Search for the cell housing the specified text and yield its (X, Y) center coordinate. 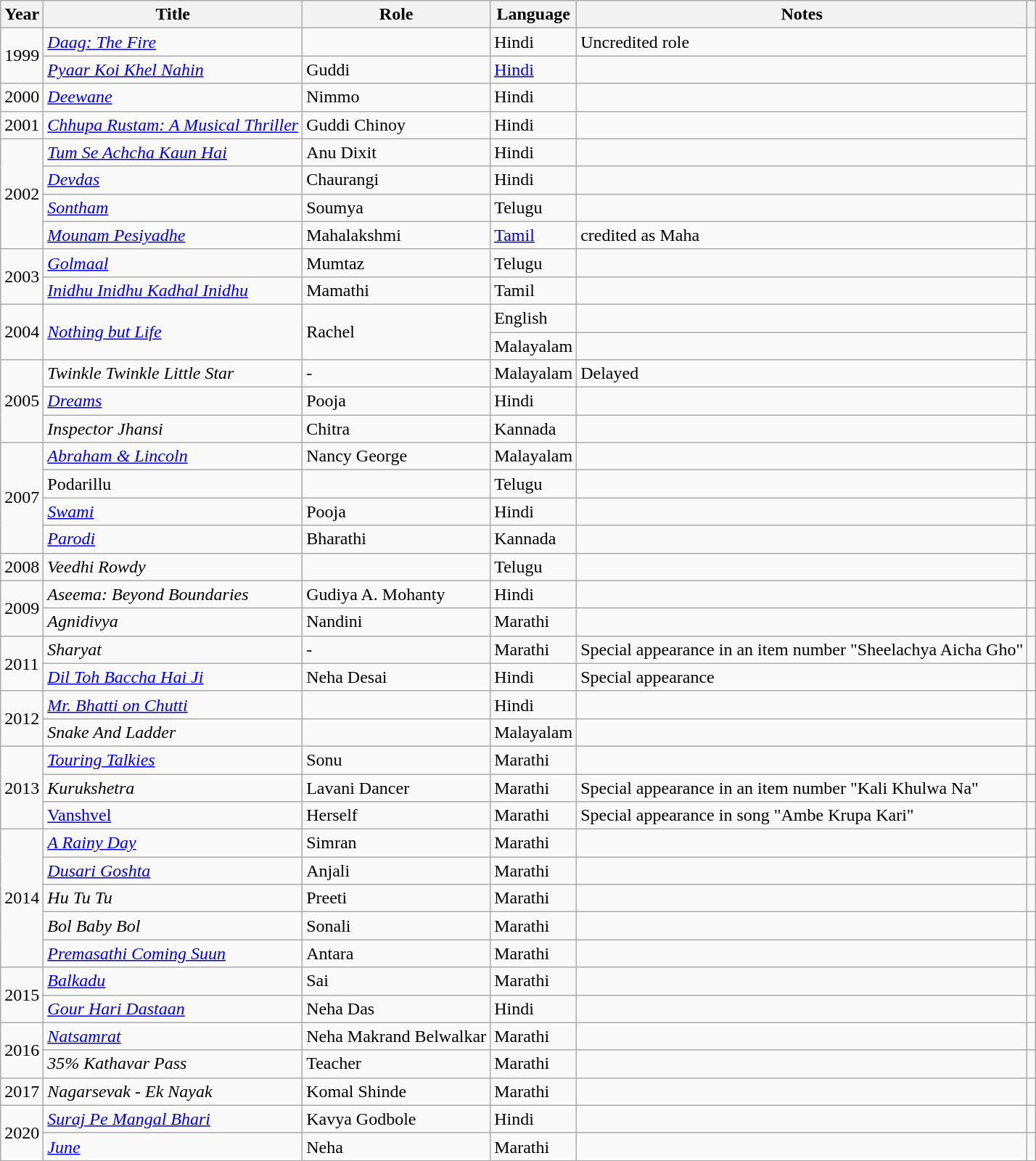
Vanshvel (173, 816)
Chitra (396, 429)
Teacher (396, 1064)
2000 (22, 97)
Tum Se Achcha Kaun Hai (173, 152)
Neha (396, 1146)
Mamathi (396, 290)
Guddi (396, 70)
Balkadu (173, 981)
Uncredited role (802, 42)
Role (396, 15)
Deewane (173, 97)
2009 (22, 608)
Mahalakshmi (396, 235)
Sharyat (173, 649)
Sonali (396, 926)
Suraj Pe Mangal Bhari (173, 1119)
Hu Tu Tu (173, 898)
2012 (22, 718)
Antara (396, 953)
Chhupa Rustam: A Musical Thriller (173, 125)
A Rainy Day (173, 843)
2020 (22, 1133)
credited as Maha (802, 235)
Kurukshetra (173, 787)
Neha Das (396, 1009)
Sai (396, 981)
Kavya Godbole (396, 1119)
Special appearance (802, 677)
Abraham & Lincoln (173, 456)
Delayed (802, 374)
Swami (173, 512)
2001 (22, 125)
Special appearance in an item number "Sheelachya Aicha Gho" (802, 649)
Neha Makrand Belwalkar (396, 1036)
Bharathi (396, 539)
Veedhi Rowdy (173, 567)
Nancy George (396, 456)
Premasathi Coming Suun (173, 953)
Neha Desai (396, 677)
Touring Talkies (173, 760)
2004 (22, 332)
Sonu (396, 760)
2015 (22, 995)
Preeti (396, 898)
Mounam Pesiyadhe (173, 235)
Dil Toh Baccha Hai Ji (173, 677)
Soumya (396, 208)
Anjali (396, 871)
1999 (22, 56)
Simran (396, 843)
Snake And Ladder (173, 732)
Inidhu Inidhu Kadhal Inidhu (173, 290)
Special appearance in an item number "Kali Khulwa Na" (802, 787)
2002 (22, 194)
Title (173, 15)
2005 (22, 401)
Mr. Bhatti on Chutti (173, 705)
Nagarsevak - Ek Nayak (173, 1091)
Daag: The Fire (173, 42)
Gour Hari Dastaan (173, 1009)
Notes (802, 15)
Bol Baby Bol (173, 926)
Language (534, 15)
2008 (22, 567)
35% Kathavar Pass (173, 1064)
Lavani Dancer (396, 787)
Herself (396, 816)
Nimmo (396, 97)
Anu Dixit (396, 152)
Year (22, 15)
English (534, 318)
Komal Shinde (396, 1091)
2011 (22, 663)
Pyaar Koi Khel Nahin (173, 70)
Dreams (173, 401)
Guddi Chinoy (396, 125)
2017 (22, 1091)
Aseema: Beyond Boundaries (173, 594)
Natsamrat (173, 1036)
Inspector Jhansi (173, 429)
2016 (22, 1050)
June (173, 1146)
2014 (22, 898)
Dusari Goshta (173, 871)
Devdas (173, 180)
Golmaal (173, 263)
Nandini (396, 622)
Special appearance in song "Ambe Krupa Kari" (802, 816)
Podarillu (173, 484)
2013 (22, 787)
Sontham (173, 208)
2003 (22, 276)
Twinkle Twinkle Little Star (173, 374)
Agnidivya (173, 622)
2007 (22, 498)
Rachel (396, 332)
Nothing but Life (173, 332)
Gudiya A. Mohanty (396, 594)
Mumtaz (396, 263)
Chaurangi (396, 180)
Parodi (173, 539)
